Return [x, y] of the center of cell containing provided text 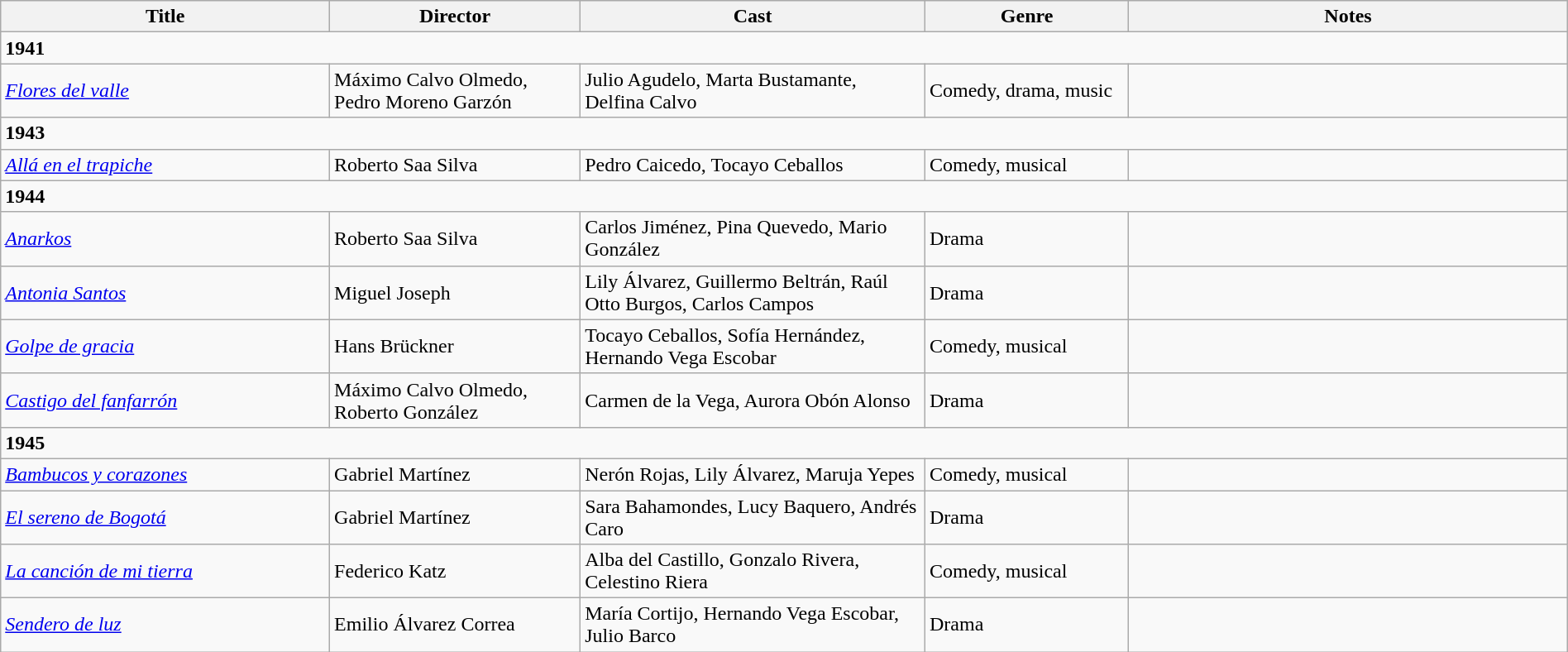
Anarkos [165, 238]
Máximo Calvo Olmedo, Roberto González [455, 400]
Allá en el trapiche [165, 165]
La canción de mi tierra [165, 571]
Comedy, drama, music [1026, 91]
Miguel Joseph [455, 293]
Hans Brückner [455, 346]
Sendero de luz [165, 626]
Bambucos y corazones [165, 474]
Emilio Álvarez Correa [455, 626]
1941 [784, 48]
1944 [784, 196]
Máximo Calvo Olmedo, Pedro Moreno Garzón [455, 91]
Alba del Castillo, Gonzalo Rivera, Celestino Riera [753, 571]
Pedro Caicedo, Tocayo Ceballos [753, 165]
María Cortijo, Hernando Vega Escobar, Julio Barco [753, 626]
Julio Agudelo, Marta Bustamante, Delfina Calvo [753, 91]
Nerón Rojas, Lily Álvarez, Maruja Yepes [753, 474]
Cast [753, 17]
Golpe de gracia [165, 346]
Lily Álvarez, Guillermo Beltrán, Raúl Otto Burgos, Carlos Campos [753, 293]
Castigo del fanfarrón [165, 400]
Flores del valle [165, 91]
El sereno de Bogotá [165, 516]
1943 [784, 133]
Director [455, 17]
Federico Katz [455, 571]
1945 [784, 443]
Genre [1026, 17]
Tocayo Ceballos, Sofía Hernández, Hernando Vega Escobar [753, 346]
Antonia Santos [165, 293]
Carlos Jiménez, Pina Quevedo, Mario González [753, 238]
Sara Bahamondes, Lucy Baquero, Andrés Caro [753, 516]
Carmen de la Vega, Aurora Obón Alonso [753, 400]
Title [165, 17]
Notes [1348, 17]
